Determine the [x, y] coordinate at the center of the cell enclosing the given text.  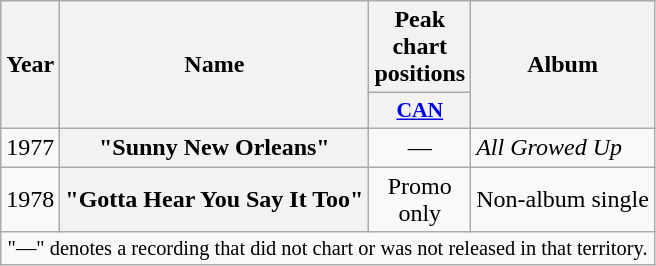
Peak chart positions [420, 47]
CAN [420, 111]
— [420, 147]
1977 [30, 147]
1978 [30, 198]
Non-album single [563, 198]
Promo only [420, 198]
"—" denotes a recording that did not chart or was not released in that territory. [328, 249]
Album [563, 65]
Name [214, 65]
"Sunny New Orleans" [214, 147]
All Growed Up [563, 147]
Year [30, 65]
"Gotta Hear You Say It Too" [214, 198]
